Search for the cell housing the specified text and yield its [X, Y] center coordinate. 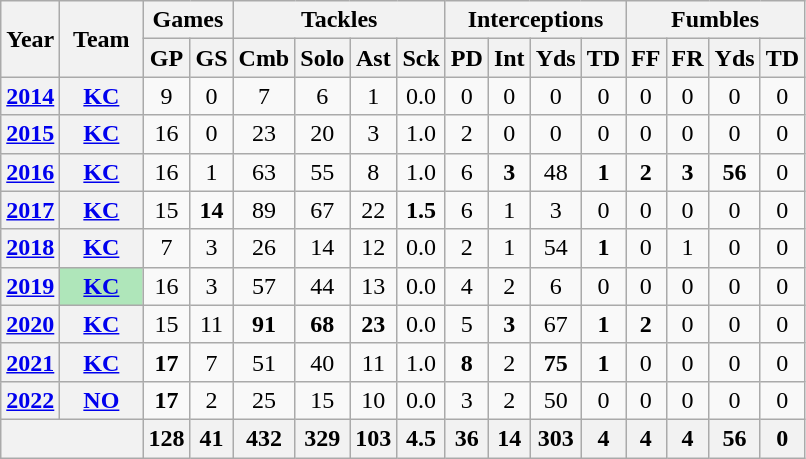
NO [102, 400]
2019 [30, 286]
12 [374, 248]
Int [509, 58]
2014 [30, 96]
50 [556, 400]
25 [264, 400]
75 [556, 362]
Tackles [339, 20]
22 [374, 210]
2017 [30, 210]
1.5 [421, 210]
128 [166, 438]
Sck [421, 58]
63 [264, 172]
57 [264, 286]
89 [264, 210]
103 [374, 438]
Interceptions [535, 20]
Year [30, 39]
91 [264, 324]
432 [264, 438]
303 [556, 438]
10 [374, 400]
68 [322, 324]
54 [556, 248]
GP [166, 58]
Team [102, 39]
44 [322, 286]
36 [466, 438]
41 [212, 438]
2020 [30, 324]
9 [166, 96]
Solo [322, 58]
2018 [30, 248]
FR [688, 58]
GS [212, 58]
PD [466, 58]
13 [374, 286]
Fumbles [716, 20]
329 [322, 438]
FF [646, 58]
Cmb [264, 58]
2021 [30, 362]
5 [466, 324]
48 [556, 172]
2022 [30, 400]
Ast [374, 58]
51 [264, 362]
26 [264, 248]
20 [322, 134]
Games [188, 20]
40 [322, 362]
2016 [30, 172]
2015 [30, 134]
55 [322, 172]
4.5 [421, 438]
